Scan for the cell matching the given text and deliver its [x, y] coordinate at center. 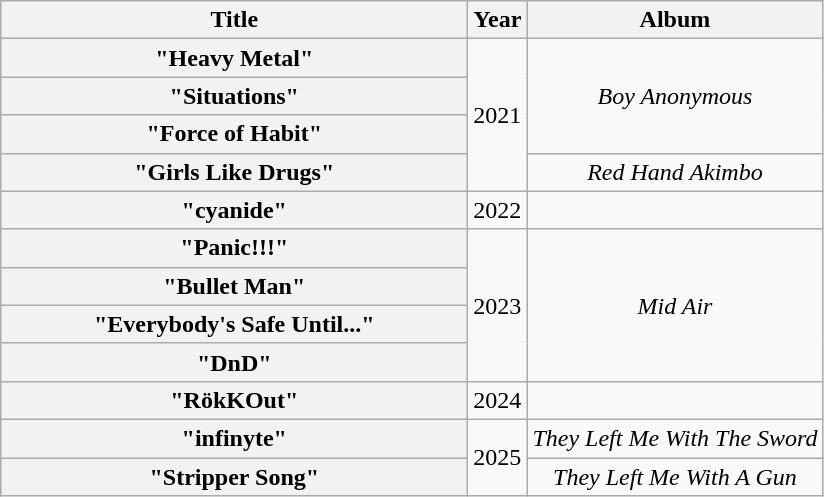
They Left Me With A Gun [675, 477]
"cyanide" [234, 210]
2023 [498, 305]
Red Hand Akimbo [675, 172]
Album [675, 20]
"DnD" [234, 362]
"infinyte" [234, 438]
"Force of Habit" [234, 134]
"Girls Like Drugs" [234, 172]
2024 [498, 400]
2022 [498, 210]
"Bullet Man" [234, 286]
They Left Me With The Sword [675, 438]
2025 [498, 457]
"Stripper Song" [234, 477]
Year [498, 20]
2021 [498, 115]
Mid Air [675, 305]
"Everybody's Safe Until..." [234, 324]
"Panic!!!" [234, 248]
"Situations" [234, 96]
Title [234, 20]
"Heavy Metal" [234, 58]
"RökKOut" [234, 400]
Boy Anonymous [675, 96]
